Capture the cell that displays the provided text and extract its [x, y] central coordinate. 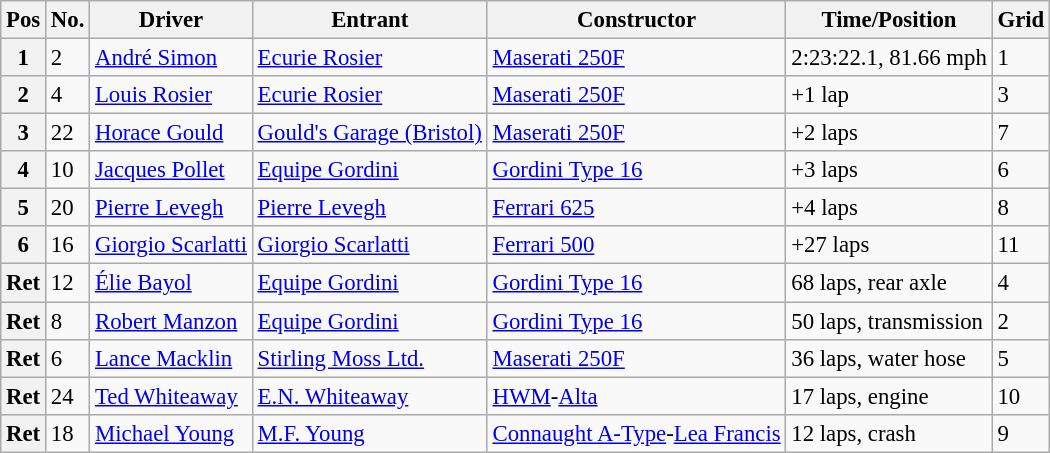
Michael Young [172, 433]
12 [68, 283]
Louis Rosier [172, 95]
68 laps, rear axle [889, 283]
20 [68, 208]
Constructor [636, 20]
9 [1020, 433]
36 laps, water hose [889, 358]
Stirling Moss Ltd. [370, 358]
18 [68, 433]
Élie Bayol [172, 283]
22 [68, 133]
11 [1020, 245]
Ferrari 625 [636, 208]
Time/Position [889, 20]
Lance Macklin [172, 358]
+1 lap [889, 95]
50 laps, transmission [889, 321]
Grid [1020, 20]
E.N. Whiteaway [370, 396]
Ted Whiteaway [172, 396]
No. [68, 20]
+3 laps [889, 170]
HWM-Alta [636, 396]
Gould's Garage (Bristol) [370, 133]
M.F. Young [370, 433]
16 [68, 245]
24 [68, 396]
Ferrari 500 [636, 245]
7 [1020, 133]
Robert Manzon [172, 321]
2:23:22.1, 81.66 mph [889, 58]
Entrant [370, 20]
+27 laps [889, 245]
+2 laps [889, 133]
Horace Gould [172, 133]
+4 laps [889, 208]
12 laps, crash [889, 433]
Jacques Pollet [172, 170]
Driver [172, 20]
17 laps, engine [889, 396]
André Simon [172, 58]
Pos [24, 20]
Connaught A-Type-Lea Francis [636, 433]
